From the cell containing the given text, extract its center point as [x, y] coordinate. 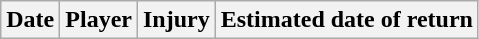
Date [30, 20]
Player [99, 20]
Estimated date of return [346, 20]
Injury [176, 20]
